From the cell containing the given text, extract its center point as (x, y) coordinate. 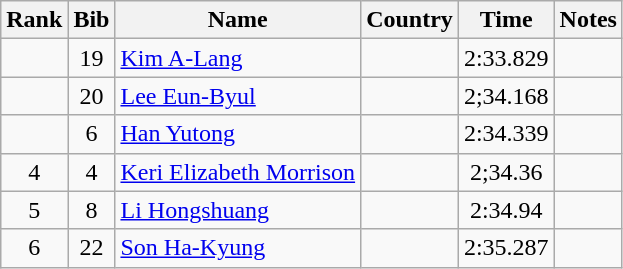
2:35.287 (506, 248)
22 (92, 248)
Rank (34, 20)
2:34.339 (506, 134)
5 (34, 210)
Li Hongshuang (238, 210)
2;34.168 (506, 96)
Time (506, 20)
Bib (92, 20)
Country (410, 20)
Notes (588, 20)
Keri Elizabeth Morrison (238, 172)
2:33.829 (506, 58)
19 (92, 58)
Name (238, 20)
Lee Eun-Byul (238, 96)
Han Yutong (238, 134)
2:34.94 (506, 210)
Kim A-Lang (238, 58)
2;34.36 (506, 172)
8 (92, 210)
Son Ha-Kyung (238, 248)
20 (92, 96)
